Identify which cell holds the provided text, then report its (x, y) central coordinate. 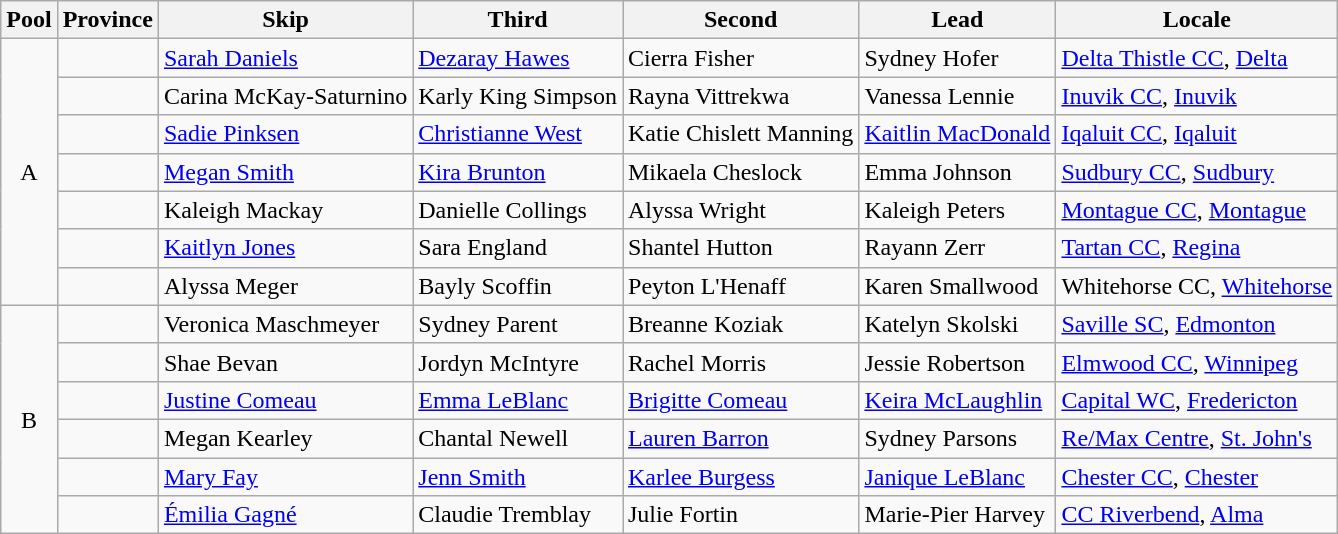
CC Riverbend, Alma (1197, 515)
Janique LeBlanc (958, 477)
Keira McLaughlin (958, 400)
Cierra Fisher (740, 58)
Bayly Scoffin (518, 286)
Sydney Parsons (958, 438)
Sarah Daniels (285, 58)
Veronica Maschmeyer (285, 324)
Katie Chislett Manning (740, 134)
Rayann Zerr (958, 248)
Montague CC, Montague (1197, 210)
Locale (1197, 20)
Breanne Koziak (740, 324)
Shae Bevan (285, 362)
A (29, 172)
Jessie Robertson (958, 362)
Third (518, 20)
Justine Comeau (285, 400)
Second (740, 20)
Marie-Pier Harvey (958, 515)
Sara England (518, 248)
Mikaela Cheslock (740, 172)
Sudbury CC, Sudbury (1197, 172)
Alyssa Wright (740, 210)
Pool (29, 20)
Carina McKay-Saturnino (285, 96)
Dezaray Hawes (518, 58)
Inuvik CC, Inuvik (1197, 96)
Julie Fortin (740, 515)
Iqaluit CC, Iqaluit (1197, 134)
Saville SC, Edmonton (1197, 324)
Karly King Simpson (518, 96)
Lauren Barron (740, 438)
Rayna Vittrekwa (740, 96)
Tartan CC, Regina (1197, 248)
Karen Smallwood (958, 286)
Re/Max Centre, St. John's (1197, 438)
Elmwood CC, Winnipeg (1197, 362)
Jordyn McIntyre (518, 362)
Claudie Tremblay (518, 515)
Lead (958, 20)
Sydney Hofer (958, 58)
Émilia Gagné (285, 515)
Vanessa Lennie (958, 96)
Whitehorse CC, Whitehorse (1197, 286)
Karlee Burgess (740, 477)
Kaleigh Mackay (285, 210)
Mary Fay (285, 477)
Megan Kearley (285, 438)
Katelyn Skolski (958, 324)
Kaleigh Peters (958, 210)
Skip (285, 20)
Shantel Hutton (740, 248)
Christianne West (518, 134)
B (29, 419)
Emma LeBlanc (518, 400)
Kaitlyn Jones (285, 248)
Alyssa Meger (285, 286)
Megan Smith (285, 172)
Kira Brunton (518, 172)
Jenn Smith (518, 477)
Delta Thistle CC, Delta (1197, 58)
Chantal Newell (518, 438)
Province (108, 20)
Capital WC, Fredericton (1197, 400)
Kaitlin MacDonald (958, 134)
Rachel Morris (740, 362)
Peyton L'Henaff (740, 286)
Sadie Pinksen (285, 134)
Danielle Collings (518, 210)
Brigitte Comeau (740, 400)
Sydney Parent (518, 324)
Emma Johnson (958, 172)
Chester CC, Chester (1197, 477)
